For the text-containing cell, return its midpoint in [X, Y] coordinate format. 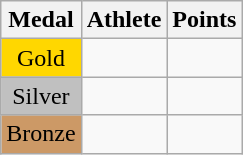
Silver [41, 96]
Gold [41, 58]
Bronze [41, 134]
Points [204, 20]
Medal [41, 20]
Athlete [124, 20]
